Detect which cell encompasses the target text, then output its [x, y] center coordinate. 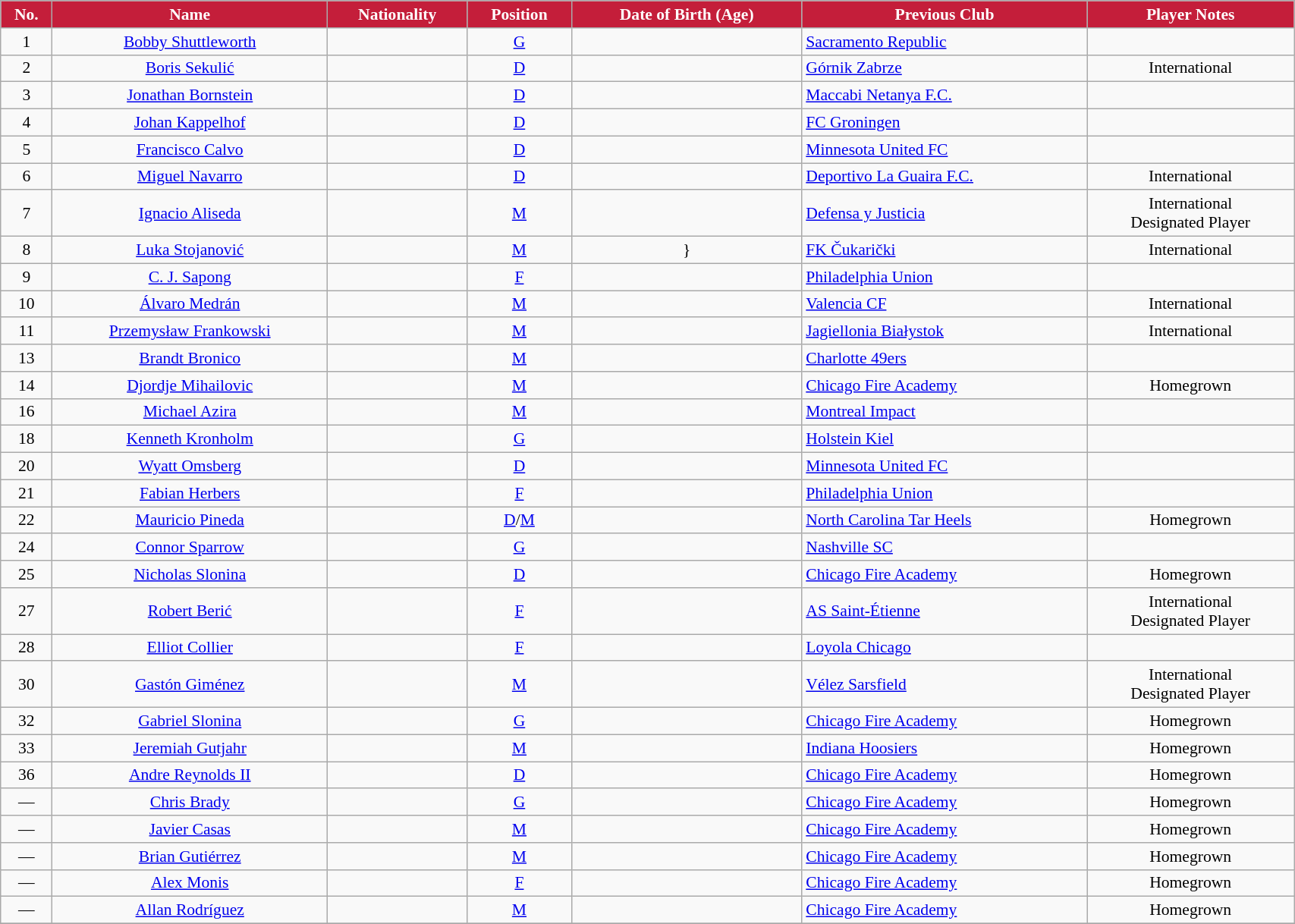
Sacramento Republic [944, 42]
22 [27, 520]
Loyola Chicago [944, 648]
FK Čukarički [944, 250]
AS Saint-Étienne [944, 611]
Jonathan Bornstein [190, 96]
24 [27, 548]
27 [27, 611]
Charlotte 49ers [944, 358]
14 [27, 385]
Player Notes [1191, 14]
Górnik Zabrze [944, 68]
Jeremiah Gutjahr [190, 748]
Nicholas Slonina [190, 574]
20 [27, 467]
2 [27, 68]
36 [27, 775]
No. [27, 14]
8 [27, 250]
Michael Azira [190, 412]
Andre Reynolds II [190, 775]
Previous Club [944, 14]
Defensa y Justicia [944, 214]
Holstein Kiel [944, 439]
Indiana Hoosiers [944, 748]
Maccabi Netanya F.C. [944, 96]
7 [27, 214]
18 [27, 439]
FC Groningen [944, 123]
32 [27, 721]
D/M [519, 520]
1 [27, 42]
Montreal Impact [944, 412]
28 [27, 648]
Luka Stojanović [190, 250]
4 [27, 123]
Brian Gutiérrez [190, 856]
Kenneth Kronholm [190, 439]
10 [27, 304]
16 [27, 412]
Przemysław Frankowski [190, 332]
6 [27, 177]
North Carolina Tar Heels [944, 520]
Nashville SC [944, 548]
21 [27, 493]
Jagiellonia Białystok [944, 332]
Connor Sparrow [190, 548]
Johan Kappelhof [190, 123]
Miguel Navarro [190, 177]
Brandt Bronico [190, 358]
Javier Casas [190, 829]
Bobby Shuttleworth [190, 42]
5 [27, 149]
Valencia CF [944, 304]
Mauricio Pineda [190, 520]
Position [519, 14]
Francisco Calvo [190, 149]
25 [27, 574]
Alex Monis [190, 883]
Fabian Herbers [190, 493]
C. J. Sapong [190, 277]
3 [27, 96]
30 [27, 684]
Elliot Collier [190, 648]
Álvaro Medrán [190, 304]
Gabriel Slonina [190, 721]
Nationality [398, 14]
Name [190, 14]
Date of Birth (Age) [687, 14]
} [687, 250]
11 [27, 332]
13 [27, 358]
33 [27, 748]
Boris Sekulić [190, 68]
Chris Brady [190, 803]
Ignacio Aliseda [190, 214]
Allan Rodríguez [190, 910]
Djordje Mihailovic [190, 385]
Wyatt Omsberg [190, 467]
Deportivo La Guaira F.C. [944, 177]
Robert Berić [190, 611]
Vélez Sarsfield [944, 684]
9 [27, 277]
Gastón Giménez [190, 684]
